Identify which cell holds the provided text, then report its [x, y] central coordinate. 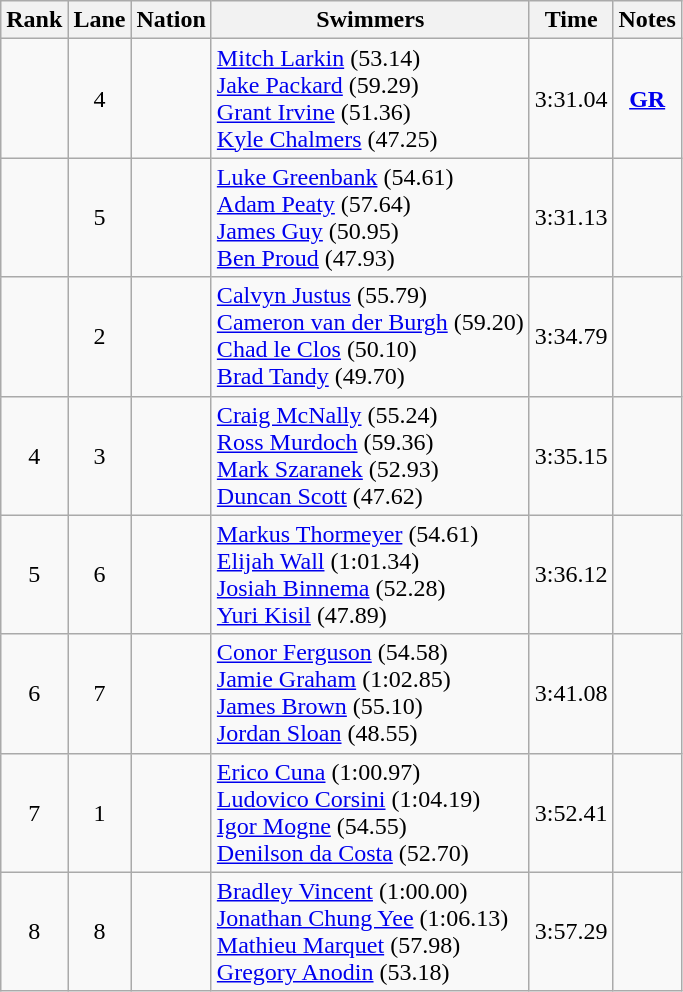
Craig McNally (55.24)Ross Murdoch (59.36)Mark Szaranek (52.93)Duncan Scott (47.62) [370, 456]
3:35.15 [571, 456]
Lane [100, 20]
3:31.04 [571, 98]
3 [100, 456]
Erico Cuna (1:00.97)Ludovico Corsini (1:04.19)Igor Mogne (54.55)Denilson da Costa (52.70) [370, 812]
Nation [171, 20]
Time [571, 20]
Markus Thormeyer (54.61)Elijah Wall (1:01.34)Josiah Binnema (52.28)Yuri Kisil (47.89) [370, 574]
3:52.41 [571, 812]
1 [100, 812]
Swimmers [370, 20]
3:57.29 [571, 932]
3:31.13 [571, 218]
3:36.12 [571, 574]
GR [647, 98]
Bradley Vincent (1:00.00)Jonathan Chung Yee (1:06.13)Mathieu Marquet (57.98)Gregory Anodin (53.18) [370, 932]
Notes [647, 20]
2 [100, 336]
Rank [34, 20]
Mitch Larkin (53.14)Jake Packard (59.29)Grant Irvine (51.36)Kyle Chalmers (47.25) [370, 98]
Conor Ferguson (54.58)Jamie Graham (1:02.85)James Brown (55.10)Jordan Sloan (48.55) [370, 694]
Calvyn Justus (55.79)Cameron van der Burgh (59.20)Chad le Clos (50.10)Brad Tandy (49.70) [370, 336]
3:34.79 [571, 336]
3:41.08 [571, 694]
Luke Greenbank (54.61)Adam Peaty (57.64)James Guy (50.95)Ben Proud (47.93) [370, 218]
